Return the (X, Y) coordinate for the center point of the cell that contains the specified text.  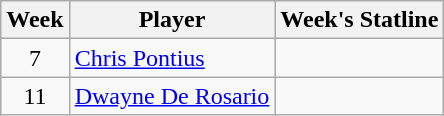
Chris Pontius (172, 58)
Player (172, 20)
11 (35, 96)
Dwayne De Rosario (172, 96)
7 (35, 58)
Week's Statline (360, 20)
Week (35, 20)
